Find where the given text appears and provide that cell's center as [x, y] coordinate. 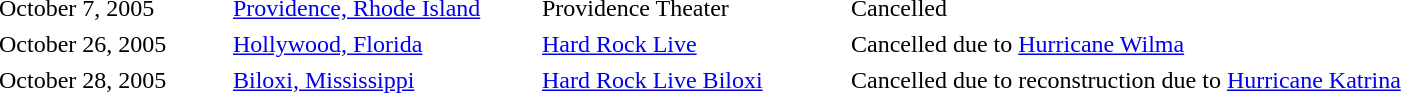
Hollywood, Florida [383, 44]
Hard Rock Live [692, 44]
